Pinpoint the cell where the given text exists, returning its (X, Y) midpoint coordinate. 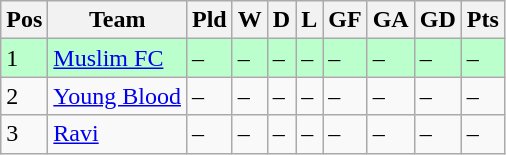
L (310, 20)
Young Blood (118, 96)
GD (438, 20)
GA (390, 20)
Ravi (118, 134)
D (281, 20)
Team (118, 20)
Pld (209, 20)
Pos (24, 20)
Pts (482, 20)
3 (24, 134)
GF (345, 20)
1 (24, 58)
W (250, 20)
Muslim FC (118, 58)
2 (24, 96)
